Output the (x, y) coordinate of the center of the cell containing the given text.  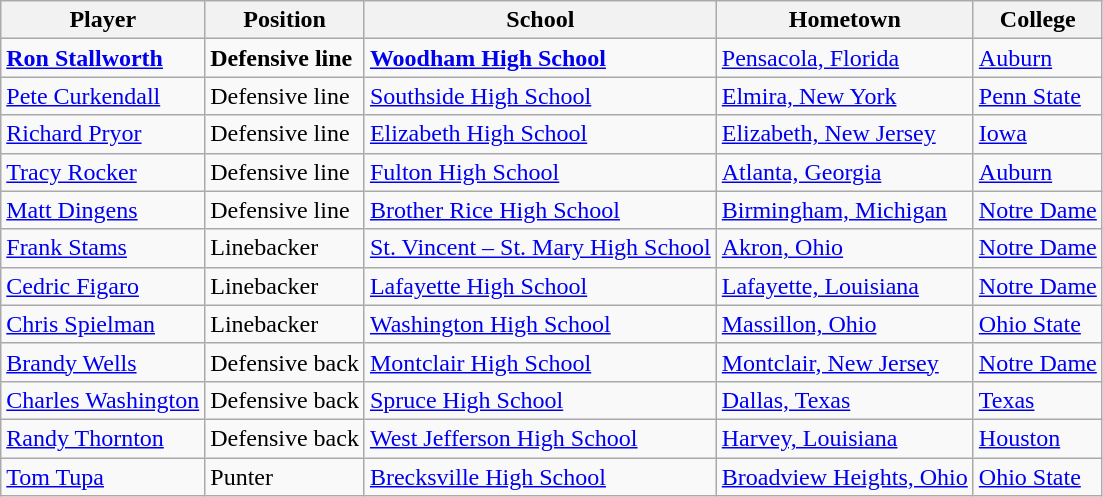
Fulton High School (540, 172)
Matt Dingens (103, 210)
Chris Spielman (103, 324)
Brother Rice High School (540, 210)
Position (285, 20)
Tracy Rocker (103, 172)
Atlanta, Georgia (844, 172)
Spruce High School (540, 400)
Houston (1038, 438)
Brandy Wells (103, 362)
Punter (285, 477)
Washington High School (540, 324)
Southside High School (540, 96)
Harvey, Louisiana (844, 438)
Ron Stallworth (103, 58)
Brecksville High School (540, 477)
Frank Stams (103, 248)
Randy Thornton (103, 438)
West Jefferson High School (540, 438)
Montclair High School (540, 362)
Iowa (1038, 134)
Montclair, New Jersey (844, 362)
Pete Curkendall (103, 96)
College (1038, 20)
St. Vincent – St. Mary High School (540, 248)
Charles Washington (103, 400)
Pensacola, Florida (844, 58)
Massillon, Ohio (844, 324)
Birmingham, Michigan (844, 210)
Dallas, Texas (844, 400)
School (540, 20)
Akron, Ohio (844, 248)
Elizabeth High School (540, 134)
Cedric Figaro (103, 286)
Richard Pryor (103, 134)
Lafayette, Louisiana (844, 286)
Tom Tupa (103, 477)
Elizabeth, New Jersey (844, 134)
Lafayette High School (540, 286)
Penn State (1038, 96)
Broadview Heights, Ohio (844, 477)
Elmira, New York (844, 96)
Texas (1038, 400)
Hometown (844, 20)
Player (103, 20)
Woodham High School (540, 58)
